Extract the [X, Y] coordinate from the center of the cell holding the provided text.  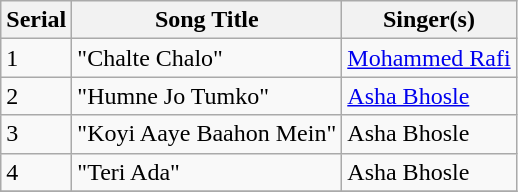
"Teri Ada" [207, 172]
Mohammed Rafi [429, 58]
"Chalte Chalo" [207, 58]
Song Title [207, 20]
Serial [36, 20]
"Koyi Aaye Baahon Mein" [207, 134]
3 [36, 134]
2 [36, 96]
1 [36, 58]
Singer(s) [429, 20]
"Humne Jo Tumko" [207, 96]
4 [36, 172]
